Scan for the cell matching the given text and deliver its (X, Y) coordinate at center. 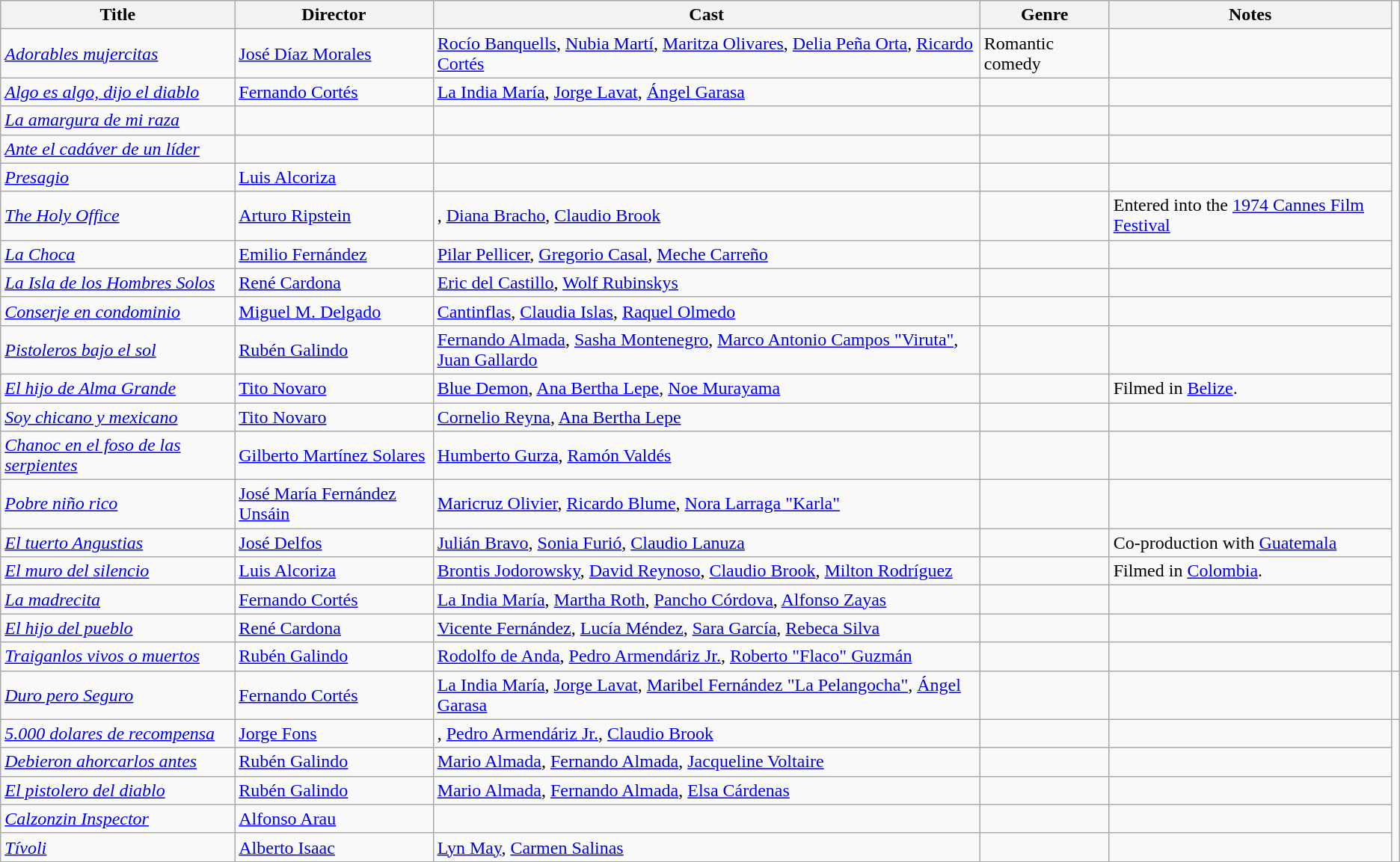
José Díaz Morales (334, 54)
Genre (1044, 15)
Emilio Fernández (334, 254)
Rocío Banquells, Nubia Martí, Maritza Olivares, Delia Peña Orta, Ricardo Cortés (706, 54)
José María Fernández Unsáin (334, 504)
Romantic comedy (1044, 54)
Tívoli (118, 847)
Cornelio Reyna, Ana Bertha Lepe (706, 416)
Eric del Castillo, Wolf Rubinskys (706, 283)
Presagio (118, 177)
Ante el cadáver de un líder (118, 149)
Lyn May, Carmen Salinas (706, 847)
La madrecita (118, 600)
Alfonso Arau (334, 819)
Gilberto Martínez Solares (334, 456)
Mario Almada, Fernando Almada, Jacqueline Voltaire (706, 762)
El tuerto Angustias (118, 543)
Algo es algo, dijo el diablo (118, 92)
, Diana Bracho, Claudio Brook (706, 215)
Title (118, 15)
Entered into the 1974 Cannes Film Festival (1250, 215)
Julián Bravo, Sonia Furió, Claudio Lanuza (706, 543)
Miguel M. Delgado (334, 311)
Pobre niño rico (118, 504)
Duro pero Seguro (118, 695)
Calzonzin Inspector (118, 819)
Co-production with Guatemala (1250, 543)
Vicente Fernández, Lucía Méndez, Sara García, Rebeca Silva (706, 628)
Blue Demon, Ana Bertha Lepe, Noe Murayama (706, 388)
La India María, Martha Roth, Pancho Córdova, Alfonso Zayas (706, 600)
Rodolfo de Anda, Pedro Armendáriz Jr., Roberto "Flaco" Guzmán (706, 656)
Debieron ahorcarlos antes (118, 762)
Adorables mujercitas (118, 54)
Director (334, 15)
La India María, Jorge Lavat, Maribel Fernández "La Pelangocha", Ángel Garasa (706, 695)
Filmed in Belize. (1250, 388)
Fernando Almada, Sasha Montenegro, Marco Antonio Campos "Viruta", Juan Gallardo (706, 350)
Cast (706, 15)
La Choca (118, 254)
La amargura de mi raza (118, 120)
El hijo del pueblo (118, 628)
Notes (1250, 15)
The Holy Office (118, 215)
Brontis Jodorowsky, David Reynoso, Claudio Brook, Milton Rodríguez (706, 571)
Traiganlos vivos o muertos (118, 656)
La India María, Jorge Lavat, Ángel Garasa (706, 92)
La Isla de los Hombres Solos (118, 283)
El muro del silencio (118, 571)
Cantinflas, Claudia Islas, Raquel Olmedo (706, 311)
Humberto Gurza, Ramón Valdés (706, 456)
, Pedro Armendáriz Jr., Claudio Brook (706, 733)
Maricruz Olivier, Ricardo Blume, Nora Larraga "Karla" (706, 504)
Filmed in Colombia. (1250, 571)
Pilar Pellicer, Gregorio Casal, Meche Carreño (706, 254)
Pistoleros bajo el sol (118, 350)
Mario Almada, Fernando Almada, Elsa Cárdenas (706, 790)
5.000 dolares de recompensa (118, 733)
Jorge Fons (334, 733)
Alberto Isaac (334, 847)
Conserje en condominio (118, 311)
Chanoc en el foso de las serpientes (118, 456)
José Delfos (334, 543)
Arturo Ripstein (334, 215)
El pistolero del diablo (118, 790)
Soy chicano y mexicano (118, 416)
El hijo de Alma Grande (118, 388)
